From the cell containing the given text, extract its center point as [x, y] coordinate. 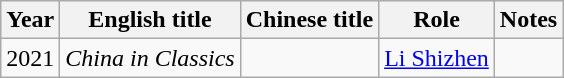
2021 [30, 58]
English title [150, 20]
Li Shizhen [437, 58]
China in Classics [150, 58]
Notes [528, 20]
Role [437, 20]
Year [30, 20]
Chinese title [309, 20]
